Return the (X, Y) coordinate for the center point of the cell that contains the specified text.  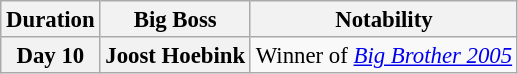
Day 10 (50, 55)
Duration (50, 19)
Joost Hoebink (175, 55)
Notability (384, 19)
Winner of Big Brother 2005 (384, 55)
Big Boss (175, 19)
